Provide the (x, y) coordinate of the cell's center where the given text is located.  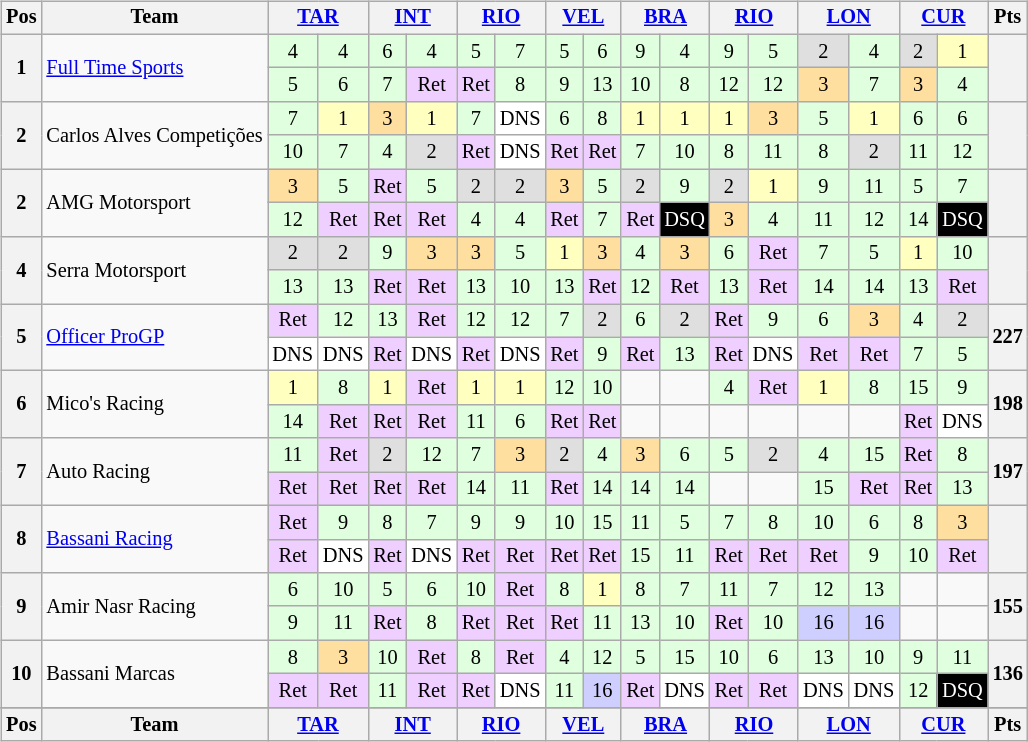
198 (1008, 404)
Serra Motorsport (154, 270)
197 (1008, 472)
Bassani Racing (154, 538)
Auto Racing (154, 472)
Full Time Sports (154, 68)
Carlos Alves Competições (154, 136)
AMG Motorsport (154, 202)
Mico's Racing (154, 404)
136 (1008, 674)
155 (1008, 606)
Bassani Marcas (154, 674)
Officer ProGP (154, 338)
Amir Nasr Racing (154, 606)
227 (1008, 338)
